Provide the [X, Y] coordinate of the cell's center where the given text is located.  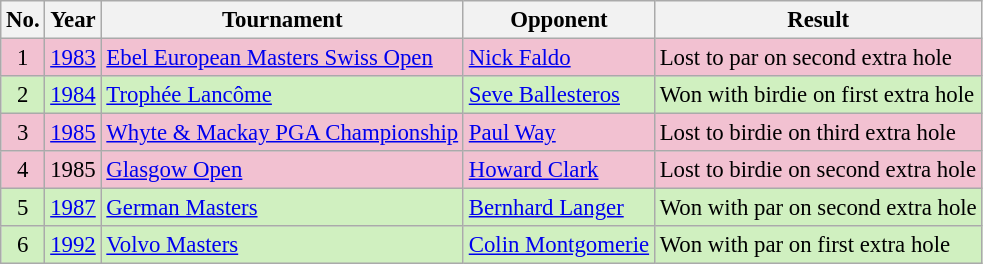
No. [23, 20]
Bernhard Langer [558, 208]
Won with par on second extra hole [818, 208]
Whyte & Mackay PGA Championship [282, 133]
Nick Faldo [558, 58]
Glasgow Open [282, 170]
Howard Clark [558, 170]
3 [23, 133]
Colin Montgomerie [558, 245]
1983 [73, 58]
Opponent [558, 20]
2 [23, 95]
1987 [73, 208]
Won with par on first extra hole [818, 245]
Seve Ballesteros [558, 95]
Result [818, 20]
6 [23, 245]
Tournament [282, 20]
Lost to birdie on second extra hole [818, 170]
1992 [73, 245]
1 [23, 58]
5 [23, 208]
Lost to birdie on third extra hole [818, 133]
Paul Way [558, 133]
Year [73, 20]
Volvo Masters [282, 245]
Ebel European Masters Swiss Open [282, 58]
1984 [73, 95]
4 [23, 170]
Lost to par on second extra hole [818, 58]
Trophée Lancôme [282, 95]
German Masters [282, 208]
Won with birdie on first extra hole [818, 95]
